Provide the [x, y] coordinate of the cell's center where the given text is located.  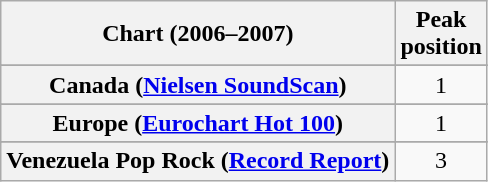
Chart (2006–2007) [198, 34]
Europe (Eurochart Hot 100) [198, 123]
Peakposition [441, 34]
Venezuela Pop Rock (Record Report) [198, 161]
Canada (Nielsen SoundScan) [198, 85]
3 [441, 161]
